Return the [x, y] coordinate for the center point of the cell that contains the specified text.  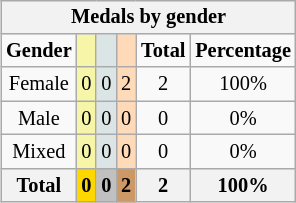
Gender [38, 51]
Female [38, 84]
Mixed [38, 152]
Medals by gender [148, 17]
Percentage [243, 51]
Male [38, 118]
